Output the (X, Y) coordinate of the center of the cell containing the given text.  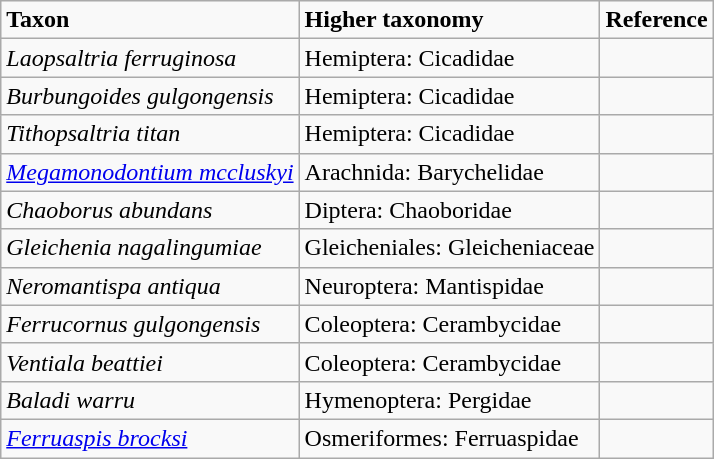
Ferruaspis brocksi (150, 438)
Ferrucornus gulgongensis (150, 324)
Taxon (150, 20)
Gleicheniales: Gleicheniaceae (450, 248)
Arachnida: Barychelidae (450, 172)
Ventiala beattiei (150, 362)
Gleichenia nagalingumiae (150, 248)
Higher taxonomy (450, 20)
Burbungoides gulgongensis (150, 96)
Baladi warru (150, 400)
Reference (656, 20)
Chaoborus abundans (150, 210)
Megamonodontium mccluskyi (150, 172)
Laopsaltria ferruginosa (150, 58)
Neromantispa antiqua (150, 286)
Osmeriformes: Ferruaspidae (450, 438)
Hymenoptera: Pergidae (450, 400)
Neuroptera: Mantispidae (450, 286)
Diptera: Chaoboridae (450, 210)
Tithopsaltria titan (150, 134)
